For the text-containing cell, return its midpoint in [x, y] coordinate format. 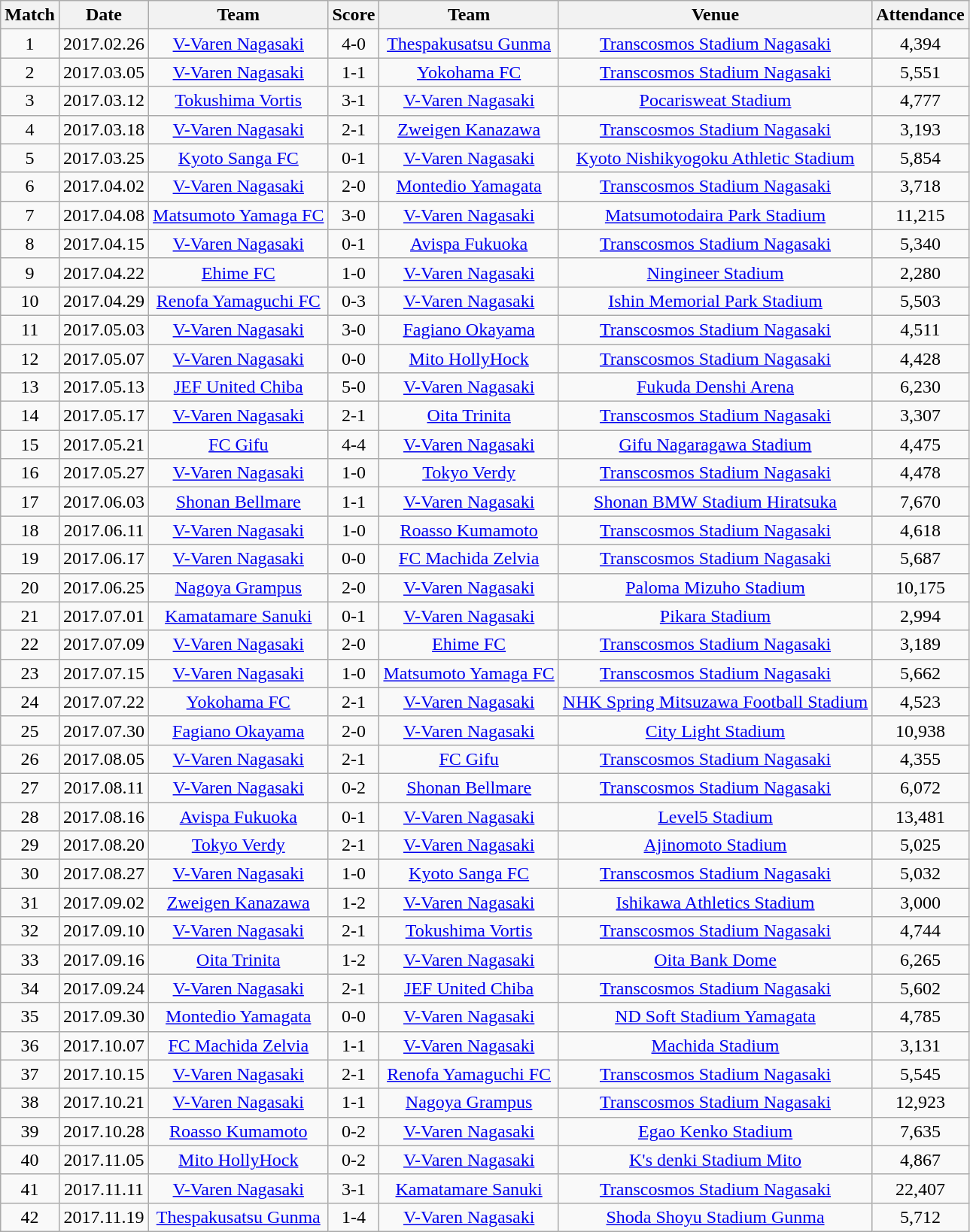
Ishin Memorial Park Stadium [715, 301]
17 [30, 502]
5,340 [920, 244]
2017.03.05 [104, 72]
4-4 [354, 445]
4,475 [920, 445]
2017.04.02 [104, 187]
32 [30, 931]
2,994 [920, 616]
6,265 [920, 960]
4,394 [920, 44]
3,307 [920, 416]
39 [30, 1131]
12,923 [920, 1103]
Score [354, 15]
5,602 [920, 988]
31 [30, 903]
2017.06.11 [104, 530]
Machida Stadium [715, 1045]
2017.06.25 [104, 587]
7,670 [920, 502]
2017.04.22 [104, 272]
5,545 [920, 1074]
2017.05.17 [104, 416]
1-4 [354, 1217]
4 [30, 129]
2017.11.05 [104, 1160]
16 [30, 473]
38 [30, 1103]
22 [30, 645]
2017.10.07 [104, 1045]
Level5 Stadium [715, 816]
2017.03.25 [104, 158]
10,175 [920, 587]
0-3 [354, 301]
6,072 [920, 787]
13 [30, 387]
5,032 [920, 874]
ND Soft Stadium Yamagata [715, 1017]
Kyoto Nishikyogoku Athletic Stadium [715, 158]
9 [30, 272]
2017.07.01 [104, 616]
5-0 [354, 387]
25 [30, 730]
3,193 [920, 129]
5,854 [920, 158]
2017.06.03 [104, 502]
2017.08.11 [104, 787]
Ishikawa Athletics Stadium [715, 903]
5,712 [920, 1217]
40 [30, 1160]
Pocarisweat Stadium [715, 101]
19 [30, 559]
Date [104, 15]
2017.04.15 [104, 244]
2017.06.17 [104, 559]
5,551 [920, 72]
4,618 [920, 530]
2017.05.21 [104, 445]
2017.10.21 [104, 1103]
36 [30, 1045]
Paloma Mizuho Stadium [715, 587]
2017.07.30 [104, 730]
Oita Bank Dome [715, 960]
2017.09.10 [104, 931]
13,481 [920, 816]
14 [30, 416]
42 [30, 1217]
7,635 [920, 1131]
30 [30, 874]
4,478 [920, 473]
15 [30, 445]
2017.11.19 [104, 1217]
12 [30, 359]
11,215 [920, 215]
23 [30, 673]
Ajinomoto Stadium [715, 845]
City Light Stadium [715, 730]
Gifu Nagaragawa Stadium [715, 445]
2017.05.03 [104, 329]
2017.08.27 [104, 874]
Ningineer Stadium [715, 272]
2 [30, 72]
10,938 [920, 730]
2017.10.15 [104, 1074]
2017.02.26 [104, 44]
24 [30, 702]
6,230 [920, 387]
2017.03.12 [104, 101]
4,523 [920, 702]
26 [30, 759]
37 [30, 1074]
5,662 [920, 673]
5 [30, 158]
29 [30, 845]
2017.09.16 [104, 960]
8 [30, 244]
28 [30, 816]
2017.11.11 [104, 1188]
Pikara Stadium [715, 616]
22,407 [920, 1188]
3,718 [920, 187]
4,777 [920, 101]
21 [30, 616]
11 [30, 329]
4,785 [920, 1017]
35 [30, 1017]
2017.09.24 [104, 988]
Attendance [920, 15]
2017.08.16 [104, 816]
3,189 [920, 645]
4,428 [920, 359]
4,511 [920, 329]
3,131 [920, 1045]
NHK Spring Mitsuzawa Football Stadium [715, 702]
Fukuda Denshi Arena [715, 387]
2017.08.20 [104, 845]
K's denki Stadium Mito [715, 1160]
Shonan BMW Stadium Hiratsuka [715, 502]
2,280 [920, 272]
2017.05.07 [104, 359]
4,867 [920, 1160]
Venue [715, 15]
2017.07.15 [104, 673]
5,025 [920, 845]
27 [30, 787]
2017.07.22 [104, 702]
3 [30, 101]
10 [30, 301]
5,503 [920, 301]
4,744 [920, 931]
2017.05.27 [104, 473]
2017.07.09 [104, 645]
34 [30, 988]
Match [30, 15]
4-0 [354, 44]
Matsumotodaira Park Stadium [715, 215]
2017.09.30 [104, 1017]
2017.04.08 [104, 215]
6 [30, 187]
2017.09.02 [104, 903]
33 [30, 960]
2017.05.13 [104, 387]
5,687 [920, 559]
1 [30, 44]
4,355 [920, 759]
2017.03.18 [104, 129]
7 [30, 215]
20 [30, 587]
Egao Kenko Stadium [715, 1131]
2017.04.29 [104, 301]
2017.10.28 [104, 1131]
41 [30, 1188]
Shoda Shoyu Stadium Gunma [715, 1217]
18 [30, 530]
2017.08.05 [104, 759]
3,000 [920, 903]
